Pinpoint the cell where the given text exists, returning its (X, Y) midpoint coordinate. 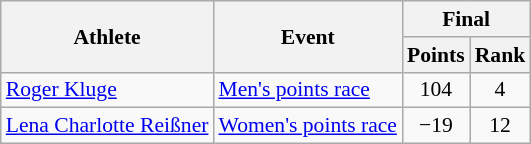
Roger Kluge (108, 90)
Points (436, 55)
Event (308, 36)
Final (466, 19)
4 (500, 90)
Men's points race (308, 90)
104 (436, 90)
Women's points race (308, 126)
−19 (436, 126)
Athlete (108, 36)
Rank (500, 55)
Lena Charlotte Reißner (108, 126)
12 (500, 126)
